Return [X, Y] of the center of cell containing provided text 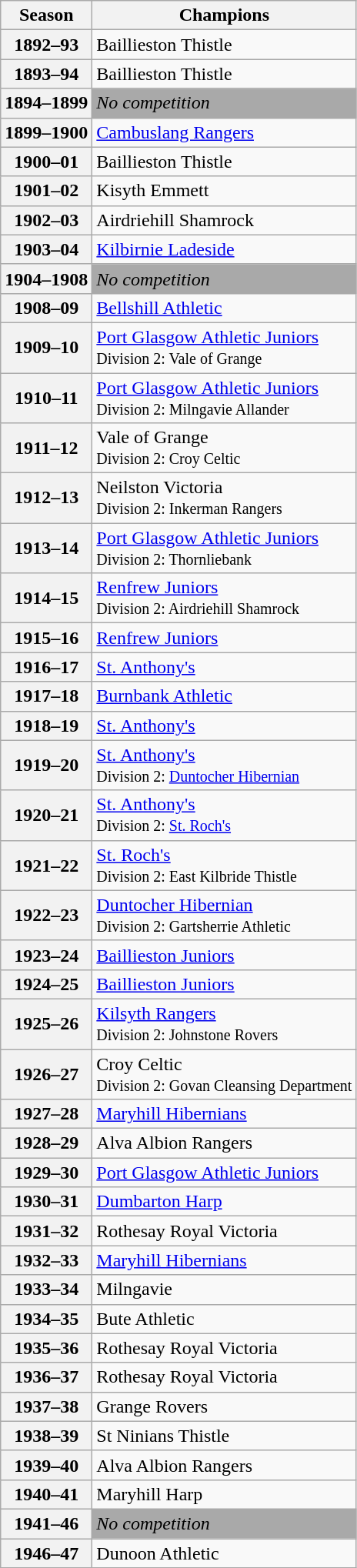
Airdriehill Shamrock [225, 220]
Croy CelticDivision 2: Govan Cleansing Department [225, 1074]
St. Anthony'sDivision 2: Duntocher Hibernian [225, 765]
1918–19 [46, 726]
Grange Rovers [225, 1406]
1908–09 [46, 308]
1934–35 [46, 1319]
Vale of GrangeDivision 2: Croy Celtic [225, 448]
1930–31 [46, 1202]
1937–38 [46, 1406]
1912–13 [46, 499]
1927–28 [46, 1114]
1893–94 [46, 74]
Kilsyth RangersDivision 2: Johnstone Rovers [225, 1023]
Bute Athletic [225, 1319]
1932–33 [46, 1260]
1933–34 [46, 1289]
1916–17 [46, 667]
Port Glasgow Athletic JuniorsDivision 2: Milngavie Allander [225, 397]
Season [46, 15]
1926–27 [46, 1074]
1901–02 [46, 191]
Renfrew JuniorsDivision 2: Airdriehill Shamrock [225, 599]
1939–40 [46, 1465]
1935–36 [46, 1348]
1940–41 [46, 1494]
Maryhill Harp [225, 1494]
1925–26 [46, 1023]
Neilston VictoriaDivision 2: Inkerman Rangers [225, 499]
1904–1908 [46, 279]
Port Glasgow Athletic Juniors [225, 1173]
1910–11 [46, 397]
Duntocher HibernianDivision 2: Gartsherrie Athletic [225, 916]
1892–93 [46, 45]
1909–10 [46, 348]
Dunoon Athletic [225, 1553]
St. Anthony'sDivision 2: St. Roch's [225, 816]
Kilbirnie Ladeside [225, 249]
1900–01 [46, 162]
1923–24 [46, 955]
St. Roch'sDivision 2: East Kilbride Thistle [225, 865]
1902–03 [46, 220]
1929–30 [46, 1173]
1920–21 [46, 816]
Kisyth Emmett [225, 191]
1936–37 [46, 1377]
1946–47 [46, 1553]
1914–15 [46, 599]
1913–14 [46, 548]
1911–12 [46, 448]
1924–25 [46, 984]
1919–20 [46, 765]
1931–32 [46, 1231]
Port Glasgow Athletic JuniorsDivision 2: Thornliebank [225, 548]
Burnbank Athletic [225, 696]
1894–1899 [46, 103]
1922–23 [46, 916]
1938–39 [46, 1436]
1903–04 [46, 249]
1921–22 [46, 865]
Bellshill Athletic [225, 308]
Cambuslang Rangers [225, 132]
Milngavie [225, 1289]
Renfrew Juniors [225, 638]
Dumbarton Harp [225, 1202]
Port Glasgow Athletic JuniorsDivision 2: Vale of Grange [225, 348]
1928–29 [46, 1143]
1941–46 [46, 1523]
1915–16 [46, 638]
1917–18 [46, 696]
Champions [225, 15]
St Ninians Thistle [225, 1436]
1899–1900 [46, 132]
